From the cell containing the given text, extract its center point as [x, y] coordinate. 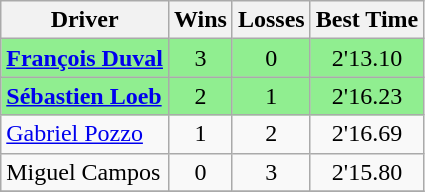
Gabriel Pozzo [85, 134]
Driver [85, 20]
Losses [271, 20]
2'16.23 [367, 96]
François Duval [85, 58]
Best Time [367, 20]
2'13.10 [367, 58]
Sébastien Loeb [85, 96]
Miguel Campos [85, 172]
Wins [200, 20]
2'16.69 [367, 134]
2'15.80 [367, 172]
